For the text-containing cell, return its midpoint in [x, y] coordinate format. 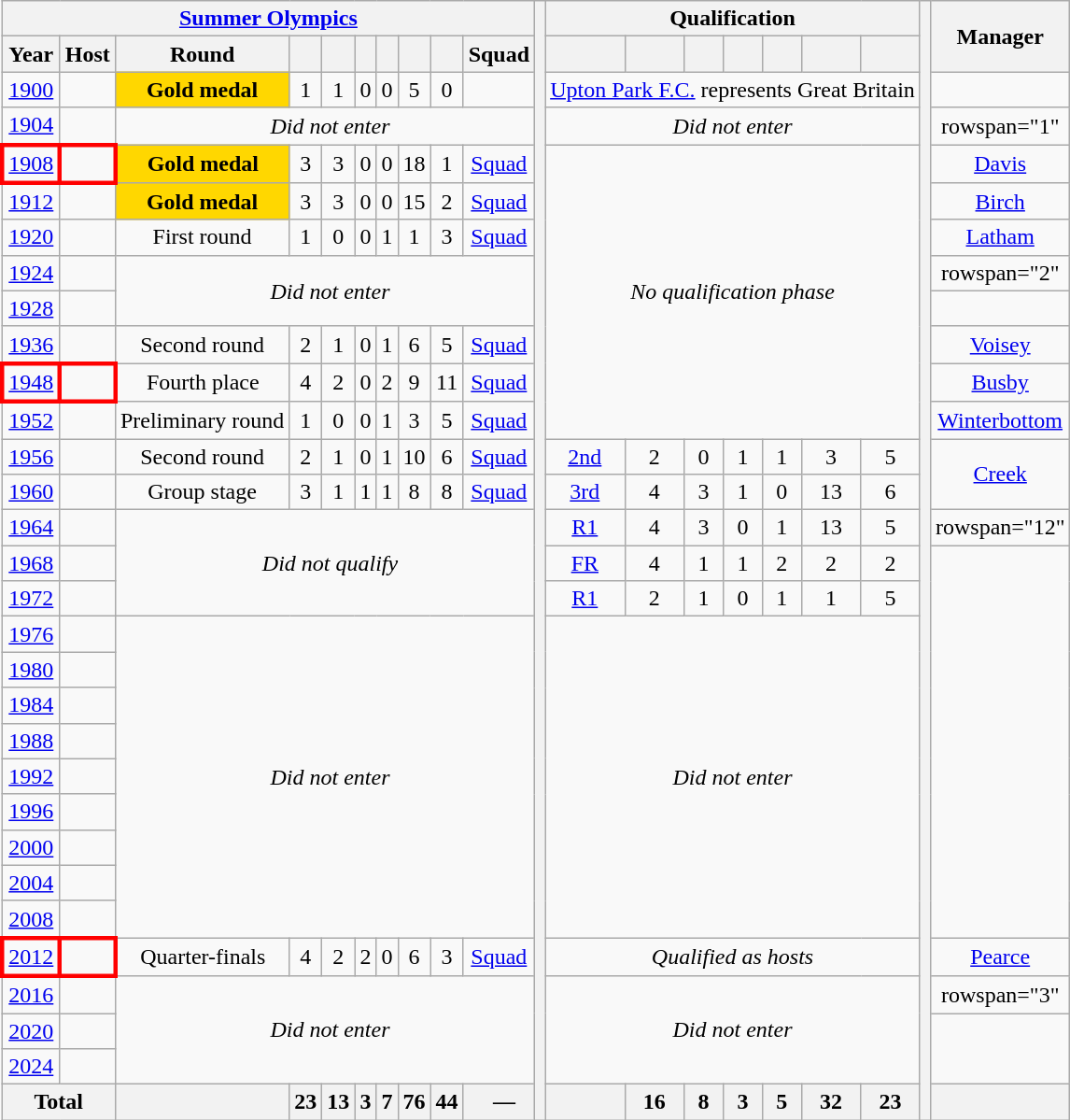
2020 [31, 1030]
Quarter-finals [202, 957]
Winterbottom [1000, 420]
1928 [31, 308]
Qualified as hosts [733, 957]
1976 [31, 634]
44 [446, 1102]
1992 [31, 776]
Busby [1000, 383]
32 [831, 1102]
rowspan="12" [1000, 528]
1956 [31, 457]
2024 [31, 1067]
1984 [31, 705]
2012 [31, 957]
1920 [31, 237]
2008 [31, 919]
1900 [31, 90]
9 [415, 383]
Fourth place [202, 383]
2004 [31, 883]
First round [202, 237]
rowspan="1" [1000, 126]
1912 [31, 202]
FR [584, 563]
Manager [1000, 36]
Latham [1000, 237]
1904 [31, 126]
18 [415, 163]
Total [58, 1102]
3rd [584, 492]
1952 [31, 420]
Group stage [202, 492]
rowspan="3" [1000, 995]
Summer Olympics [268, 19]
No qualification phase [733, 291]
1988 [31, 741]
Davis [1000, 163]
Did not qualify [330, 563]
Qualification [733, 19]
1964 [31, 528]
1980 [31, 670]
Year [31, 54]
2nd [584, 457]
Pearce [1000, 957]
Upton Park F.C. represents Great Britain [733, 90]
1924 [31, 273]
rowspan="2" [1000, 273]
1968 [31, 563]
2016 [31, 995]
1996 [31, 812]
1948 [31, 383]
15 [415, 202]
Host [88, 54]
Voisey [1000, 345]
11 [446, 383]
16 [655, 1102]
1908 [31, 163]
10 [415, 457]
1936 [31, 345]
— [504, 1102]
7 [387, 1102]
1960 [31, 492]
1972 [31, 599]
Birch [1000, 202]
76 [415, 1102]
2000 [31, 847]
Creek [1000, 475]
Preliminary round [202, 420]
Round [202, 54]
